Output the (x, y) coordinate of the center of the cell containing the given text.  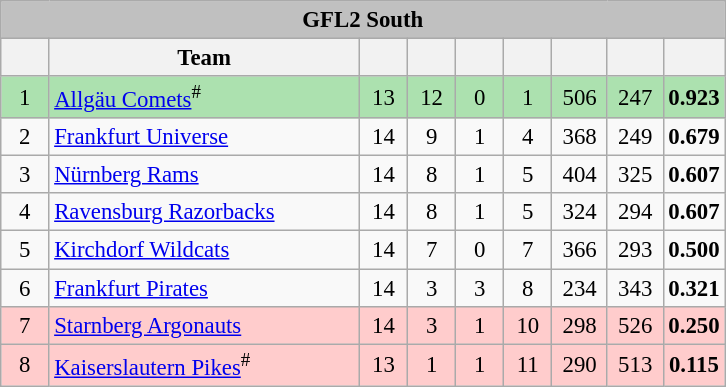
526 (635, 325)
Team (204, 58)
0.321 (694, 288)
513 (635, 365)
294 (635, 213)
Nürnberg Rams (204, 175)
Frankfurt Pirates (204, 288)
GFL2 South (363, 20)
0.115 (694, 365)
9 (432, 137)
Frankfurt Universe (204, 137)
10 (528, 325)
0.250 (694, 325)
0.679 (694, 137)
368 (580, 137)
247 (635, 97)
506 (580, 97)
Kirchdorf Wildcats (204, 250)
366 (580, 250)
2 (25, 137)
Starnberg Argonauts (204, 325)
325 (635, 175)
249 (635, 137)
404 (580, 175)
Allgäu Comets# (204, 97)
298 (580, 325)
Kaiserslautern Pikes# (204, 365)
0.500 (694, 250)
343 (635, 288)
234 (580, 288)
6 (25, 288)
290 (580, 365)
12 (432, 97)
324 (580, 213)
11 (528, 365)
Ravensburg Razorbacks (204, 213)
0.923 (694, 97)
293 (635, 250)
